Return [x, y] of the center of cell containing provided text 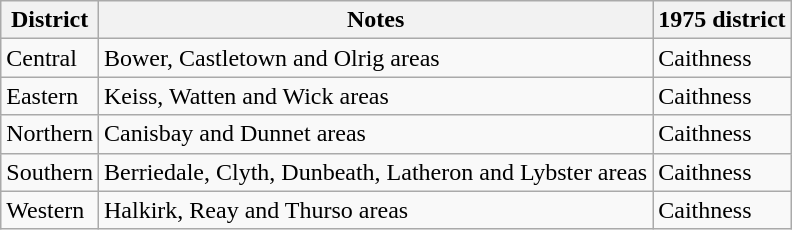
Halkirk, Reay and Thurso areas [375, 210]
Keiss, Watten and Wick areas [375, 96]
Central [50, 58]
Western [50, 210]
District [50, 20]
Eastern [50, 96]
Canisbay and Dunnet areas [375, 134]
Northern [50, 134]
1975 district [722, 20]
Notes [375, 20]
Berriedale, Clyth, Dunbeath, Latheron and Lybster areas [375, 172]
Southern [50, 172]
Bower, Castletown and Olrig areas [375, 58]
